Output the [X, Y] coordinate of the center of the cell containing the given text.  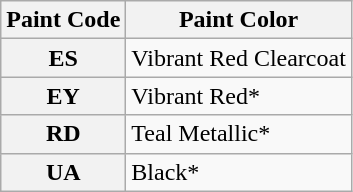
Vibrant Red Clearcoat [239, 58]
Black* [239, 172]
Vibrant Red* [239, 96]
ES [64, 58]
Teal Metallic* [239, 134]
Paint Color [239, 20]
UA [64, 172]
RD [64, 134]
Paint Code [64, 20]
EY [64, 96]
